Provide the (X, Y) coordinate of the cell's center where the given text is located.  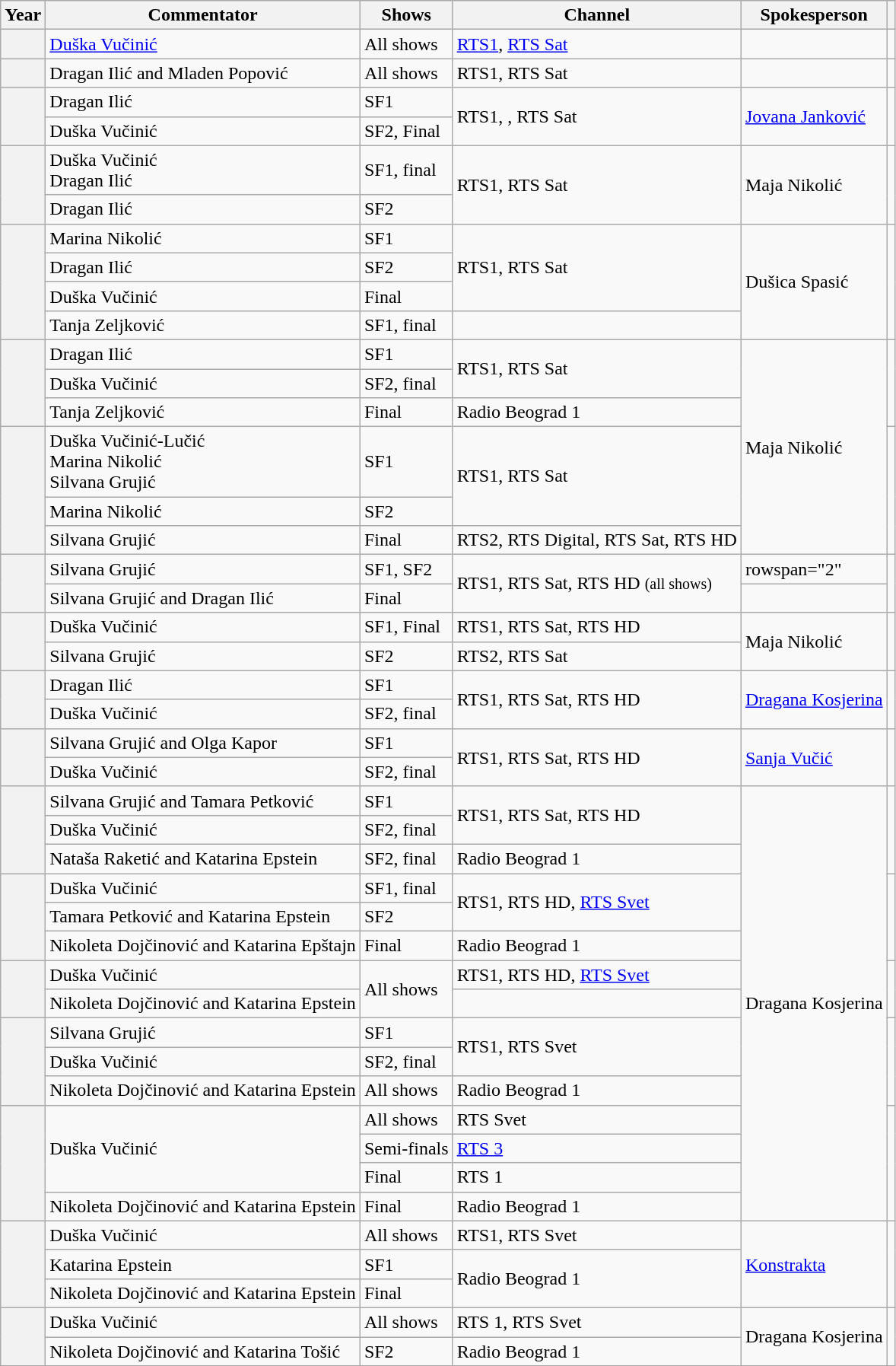
Commentator (203, 15)
Channel (596, 15)
Duška VučinićDragan Ilić (203, 170)
RTS 1, RTS Svet (596, 1322)
RTS Svet (596, 1119)
Spokesperson (814, 15)
RTS1, , RTS Sat (596, 116)
SF1, Final (406, 627)
RTS 3 (596, 1148)
Duška Vučinić-Lučić Marina Nikolić Silvana Grujić (203, 462)
rowspan="2" (814, 569)
Semi-finals (406, 1148)
Tamara Petković and Katarina Epstein (203, 917)
Silvana Grujić and Olga Kapor (203, 743)
Silvana Grujić and Dragan Ilić (203, 598)
Konstrakta (814, 1264)
SF2, Final (406, 131)
SF1, SF2 (406, 569)
RTS2, RTS Sat (596, 656)
Shows (406, 15)
Nikoleta Dojčinović and Katarina Epštajn (203, 946)
RTS 1 (596, 1177)
Year (23, 15)
RTS1, RTS Sat, RTS HD (all shows) (596, 584)
RTS2, RTS Digital, RTS Sat, RTS HD (596, 540)
Dušica Spasić (814, 282)
Nataša Raketić and Katarina Epstein (203, 858)
Katarina Epstein (203, 1264)
Nikoleta Dojčinović and Katarina Tošić (203, 1351)
Jovana Janković (814, 116)
Dragan Ilić and Mladen Popović (203, 73)
Silvana Grujić and Tamara Petković (203, 801)
Sanja Vučić (814, 757)
